Detect which cell encompasses the target text, then output its [X, Y] center coordinate. 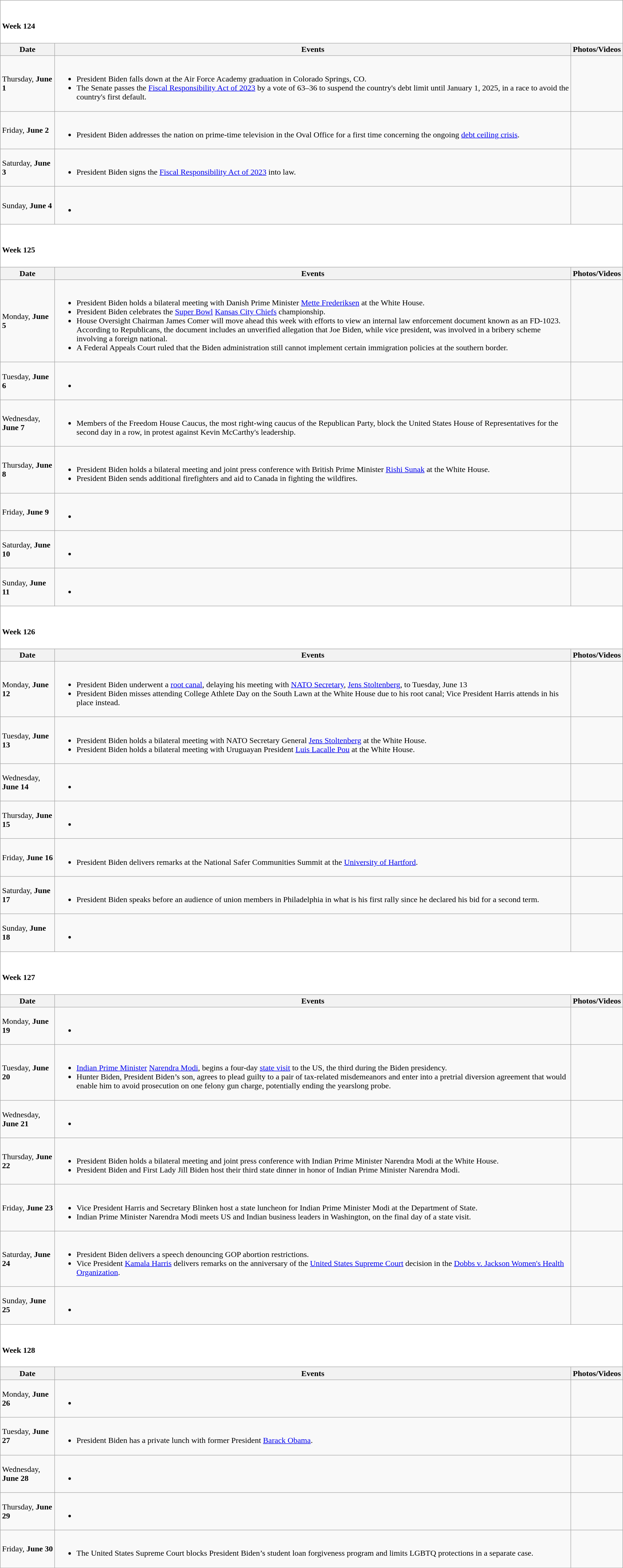
President Biden delivers remarks at the National Safer Communities Summit at the University of Hartford. [313, 858]
Saturday, June 17 [28, 895]
Saturday, June 10 [28, 549]
Week 126 [311, 627]
Wednesday, June 7 [28, 423]
President Biden signs the Fiscal Responsibility Act of 2023 into law. [313, 168]
Friday, June 23 [28, 1208]
Saturday, June 24 [28, 1259]
Thursday, June 15 [28, 820]
Tuesday, June 6 [28, 381]
Week 124 [311, 22]
Sunday, June 11 [28, 587]
Thursday, June 1 [28, 84]
President Biden addresses the nation on prime-time television in the Oval Office for a first time concerning the ongoing debt ceiling crisis. [313, 130]
Sunday, June 18 [28, 933]
Friday, June 2 [28, 130]
Week 125 [311, 245]
Monday, June 26 [28, 1398]
President Biden speaks before an audience of union members in Philadelphia in what is his first rally since he declared his bid for a second term. [313, 895]
Wednesday, June 28 [28, 1474]
Monday, June 12 [28, 689]
Monday, June 19 [28, 1026]
Saturday, June 3 [28, 168]
Sunday, June 25 [28, 1305]
Tuesday, June 20 [28, 1072]
Thursday, June 29 [28, 1511]
Tuesday, June 13 [28, 740]
Week 128 [311, 1346]
Week 127 [311, 973]
Thursday, June 22 [28, 1161]
The United States Supreme Court blocks President Biden’s student loan forgiveness program and limits LGBTQ protections in a separate case. [313, 1549]
Wednesday, June 14 [28, 782]
Friday, June 9 [28, 512]
Thursday, June 8 [28, 470]
Tuesday, June 27 [28, 1436]
Monday, June 5 [28, 321]
President Biden has a private lunch with former President Barack Obama. [313, 1436]
Friday, June 30 [28, 1549]
Friday, June 16 [28, 858]
Wednesday, June 21 [28, 1119]
Sunday, June 4 [28, 206]
